Capture the cell that displays the provided text and extract its [x, y] central coordinate. 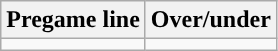
Over/under [210, 20]
Pregame line [74, 20]
